Output the (X, Y) coordinate of the center of the cell containing the given text.  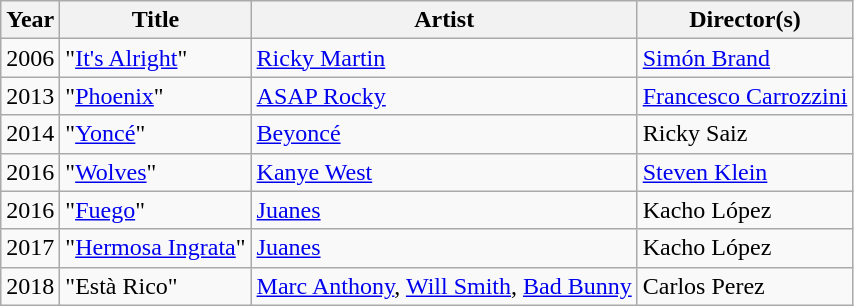
Marc Anthony, Will Smith, Bad Bunny (444, 286)
Ricky Saiz (745, 134)
Director(s) (745, 20)
Ricky Martin (444, 58)
"Wolves" (156, 172)
"Phoenix" (156, 96)
ASAP Rocky (444, 96)
"Fuego" (156, 210)
"It's Alright" (156, 58)
2018 (30, 286)
Artist (444, 20)
Carlos Perez (745, 286)
Kanye West (444, 172)
"Està Rico" (156, 286)
Title (156, 20)
2013 (30, 96)
2014 (30, 134)
2006 (30, 58)
Francesco Carrozzini (745, 96)
Steven Klein (745, 172)
"Hermosa Ingrata" (156, 248)
Year (30, 20)
2017 (30, 248)
Simón Brand (745, 58)
"Yoncé" (156, 134)
Beyoncé (444, 134)
